Determine the (x, y) coordinate at the center of the cell enclosing the given text.  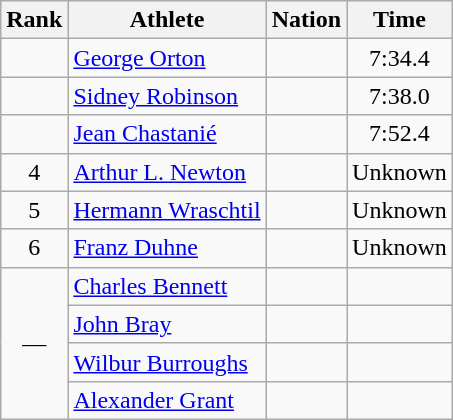
Hermann Wraschtil (167, 210)
Alexander Grant (167, 400)
5 (34, 210)
Jean Chastanié (167, 134)
Nation (306, 20)
7:52.4 (400, 134)
Arthur L. Newton (167, 172)
Athlete (167, 20)
4 (34, 172)
7:38.0 (400, 96)
George Orton (167, 58)
John Bray (167, 324)
Sidney Robinson (167, 96)
Charles Bennett (167, 286)
Franz Duhne (167, 248)
Time (400, 20)
— (34, 343)
6 (34, 248)
Wilbur Burroughs (167, 362)
Rank (34, 20)
7:34.4 (400, 58)
